Return the (X, Y) coordinate for the center point of the cell that contains the specified text.  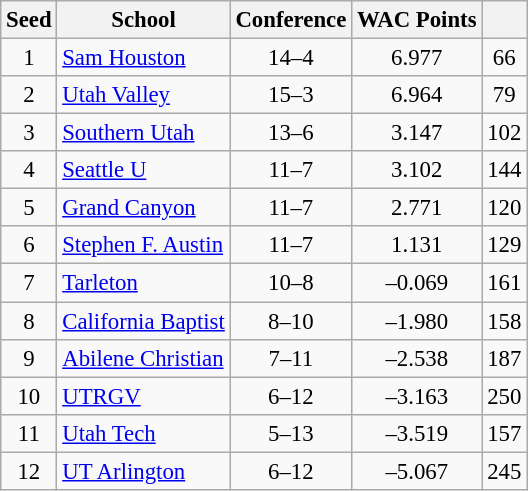
Seed (29, 20)
–3.163 (417, 396)
245 (504, 471)
11 (29, 433)
2 (29, 95)
5–13 (291, 433)
14–4 (291, 58)
8 (29, 321)
Tarleton (144, 283)
120 (504, 208)
California Baptist (144, 321)
–5.067 (417, 471)
–3.519 (417, 433)
5 (29, 208)
250 (504, 396)
13–6 (291, 133)
School (144, 20)
Stephen F. Austin (144, 245)
7 (29, 283)
129 (504, 245)
–1.980 (417, 321)
8–10 (291, 321)
Seattle U (144, 170)
6 (29, 245)
10 (29, 396)
157 (504, 433)
Utah Tech (144, 433)
Grand Canyon (144, 208)
Abilene Christian (144, 358)
Sam Houston (144, 58)
1.131 (417, 245)
10–8 (291, 283)
161 (504, 283)
6.964 (417, 95)
UTRGV (144, 396)
15–3 (291, 95)
158 (504, 321)
144 (504, 170)
9 (29, 358)
Southern Utah (144, 133)
79 (504, 95)
–0.069 (417, 283)
12 (29, 471)
2.771 (417, 208)
7–11 (291, 358)
–2.538 (417, 358)
187 (504, 358)
6.977 (417, 58)
UT Arlington (144, 471)
3.147 (417, 133)
3 (29, 133)
3.102 (417, 170)
Utah Valley (144, 95)
66 (504, 58)
Conference (291, 20)
1 (29, 58)
102 (504, 133)
4 (29, 170)
WAC Points (417, 20)
